Locate the cell with the specified text and output its (x, y) center coordinate. 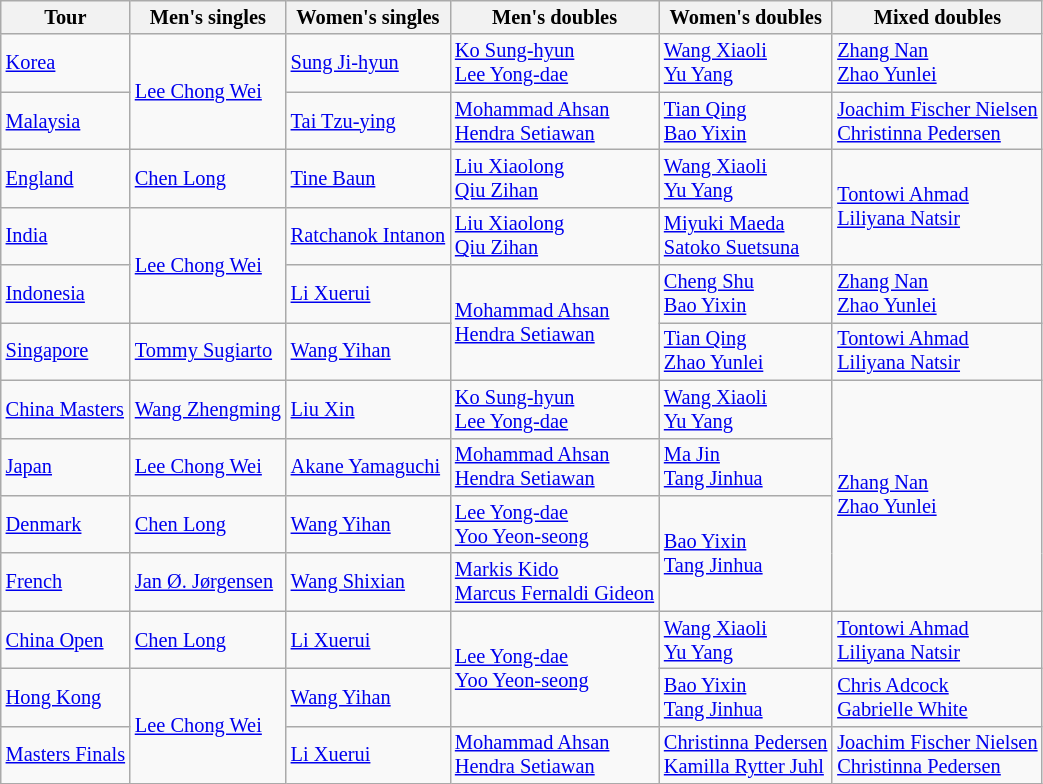
Tian Qing Zhao Yunlei (746, 351)
India (66, 236)
Japan (66, 467)
Cheng Shu Bao Yixin (746, 294)
China Masters (66, 409)
Hong Kong (66, 697)
England (66, 178)
Masters Finals (66, 755)
Denmark (66, 524)
French (66, 582)
Tai Tzu-ying (368, 121)
Korea (66, 63)
Wang Zhengming (208, 409)
Ma Jin Tang Jinhua (746, 467)
Christinna Pedersen Kamilla Rytter Juhl (746, 755)
Women's doubles (746, 17)
Liu Xin (368, 409)
Men's doubles (554, 17)
Markis Kido Marcus Fernaldi Gideon (554, 582)
Women's singles (368, 17)
Mixed doubles (937, 17)
Tian Qing Bao Yixin (746, 121)
China Open (66, 640)
Indonesia (66, 294)
Jan Ø. Jørgensen (208, 582)
Tommy Sugiarto (208, 351)
Men's singles (208, 17)
Tour (66, 17)
Chris Adcock Gabrielle White (937, 697)
Akane Yamaguchi (368, 467)
Wang Shixian (368, 582)
Malaysia (66, 121)
Sung Ji-hyun (368, 63)
Tine Baun (368, 178)
Singapore (66, 351)
Ratchanok Intanon (368, 236)
Miyuki Maeda Satoko Suetsuna (746, 236)
